Find where the given text appears and provide that cell's center as [x, y] coordinate. 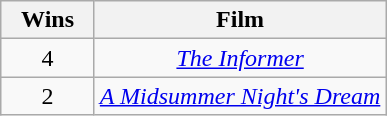
A Midsummer Night's Dream [240, 96]
2 [48, 96]
4 [48, 58]
Wins [48, 20]
Film [240, 20]
The Informer [240, 58]
